From the cell containing the given text, extract its center point as (X, Y) coordinate. 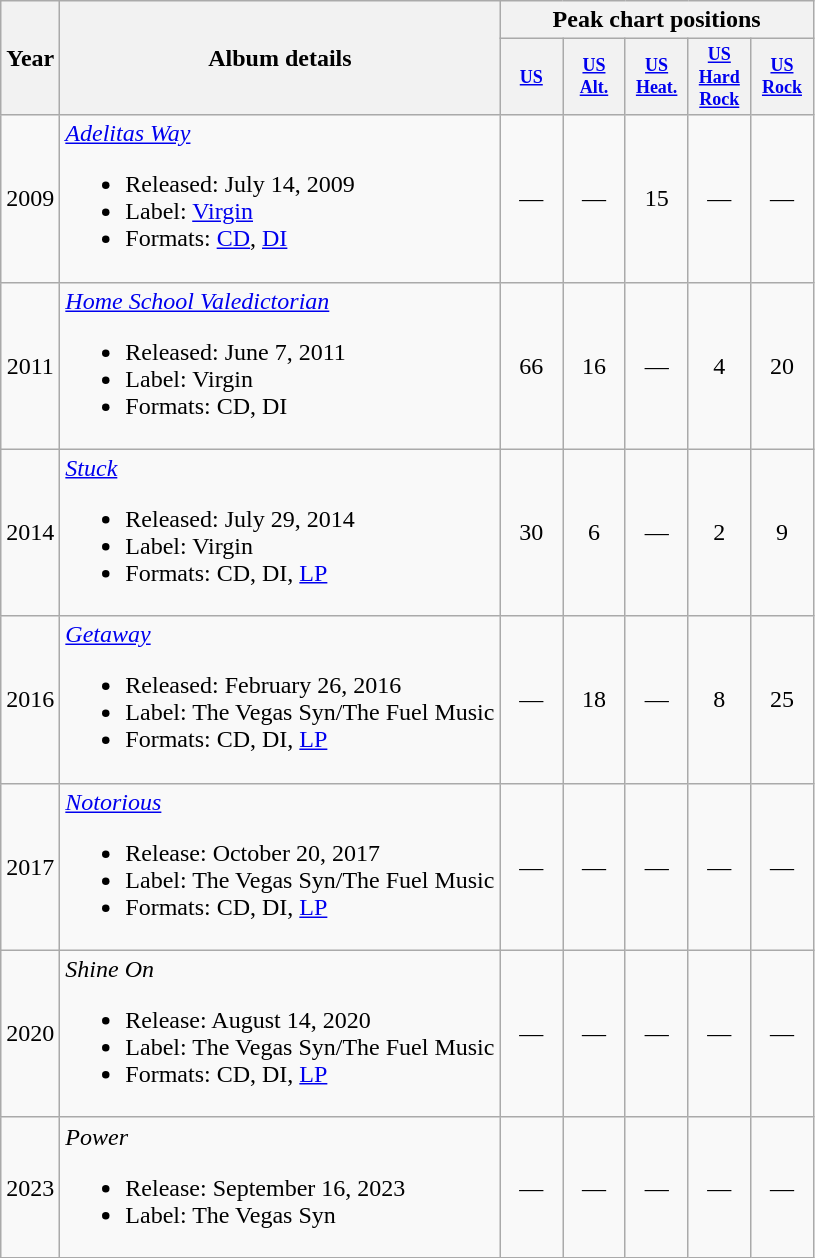
2 (720, 532)
2016 (30, 700)
2023 (30, 1187)
2009 (30, 198)
GetawayReleased: February 26, 2016Label: The Vegas Syn/The Fuel MusicFormats: CD, DI, LP (280, 700)
USRock (782, 77)
8 (720, 700)
USHeat. (656, 77)
USHard Rock (720, 77)
16 (594, 366)
Album details (280, 58)
4 (720, 366)
2011 (30, 366)
Adelitas WayReleased: July 14, 2009Label: VirginFormats: CD, DI (280, 198)
2017 (30, 866)
18 (594, 700)
Home School ValedictorianReleased: June 7, 2011Label: VirginFormats: CD, DI (280, 366)
US (532, 77)
66 (532, 366)
NotoriousRelease: October 20, 2017Label: The Vegas Syn/The Fuel MusicFormats: CD, DI, LP (280, 866)
Shine OnRelease: August 14, 2020Label: The Vegas Syn/The Fuel MusicFormats: CD, DI, LP (280, 1034)
15 (656, 198)
2014 (30, 532)
6 (594, 532)
25 (782, 700)
StuckReleased: July 29, 2014Label: VirginFormats: CD, DI, LP (280, 532)
Peak chart positions (656, 20)
9 (782, 532)
20 (782, 366)
2020 (30, 1034)
Year (30, 58)
USAlt. (594, 77)
30 (532, 532)
PowerRelease: September 16, 2023Label: The Vegas Syn (280, 1187)
